Pinpoint the cell where the given text exists, returning its (x, y) midpoint coordinate. 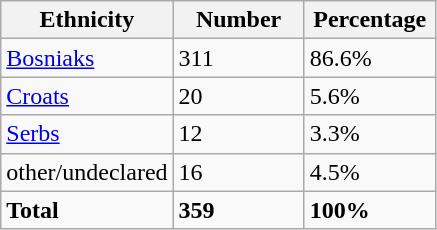
Number (238, 20)
Ethnicity (87, 20)
Percentage (370, 20)
359 (238, 210)
5.6% (370, 96)
Total (87, 210)
Serbs (87, 134)
12 (238, 134)
other/undeclared (87, 172)
20 (238, 96)
100% (370, 210)
Bosniaks (87, 58)
86.6% (370, 58)
3.3% (370, 134)
4.5% (370, 172)
16 (238, 172)
311 (238, 58)
Croats (87, 96)
